Search for the cell housing the specified text and yield its (X, Y) center coordinate. 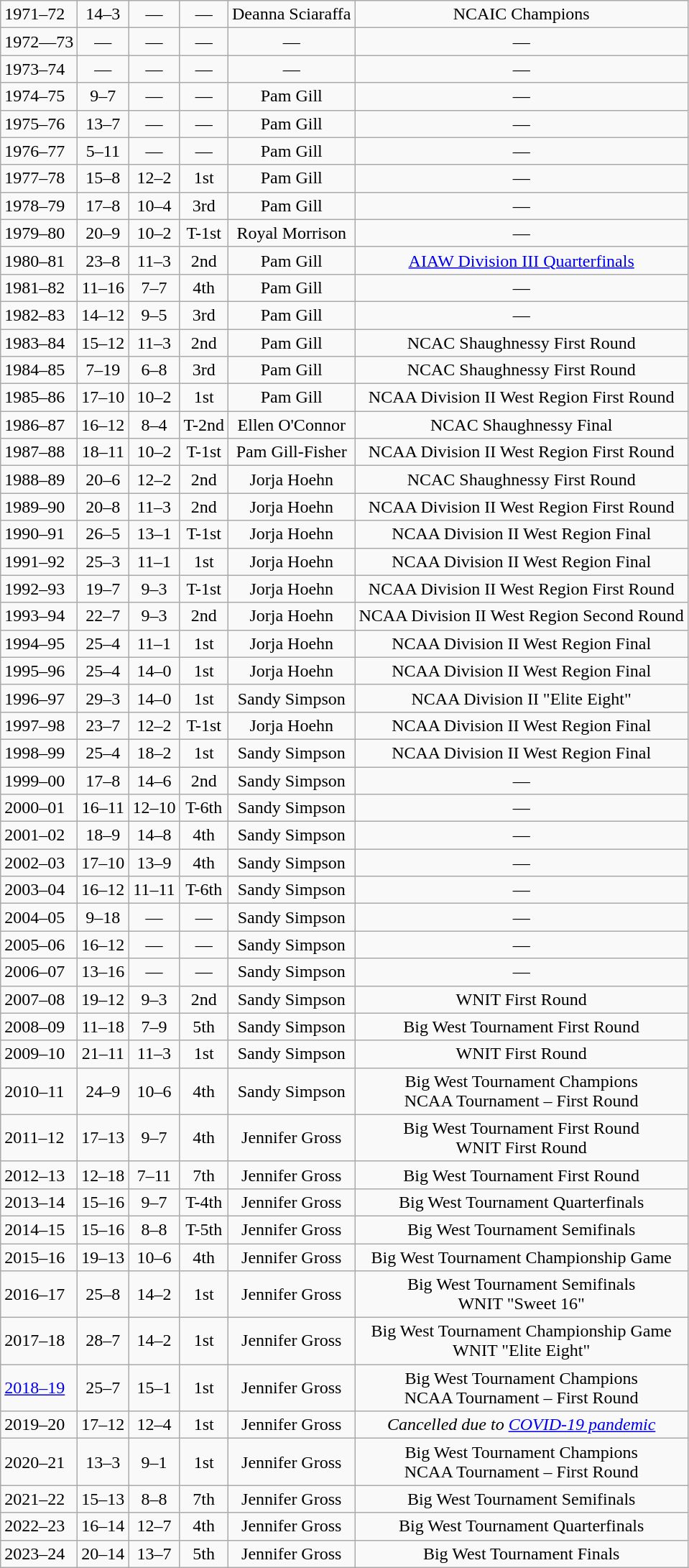
1993–94 (39, 616)
1981–82 (39, 288)
7–19 (103, 370)
1999–00 (39, 780)
1979–80 (39, 233)
1994–95 (39, 643)
1997–98 (39, 725)
7–7 (154, 288)
12–18 (103, 1175)
8–4 (154, 425)
15–12 (103, 343)
21–11 (103, 1054)
2013–14 (39, 1202)
2007–08 (39, 999)
9–5 (154, 315)
1983–84 (39, 343)
2012–13 (39, 1175)
2011–12 (39, 1137)
15–1 (154, 1388)
1975–76 (39, 124)
Deanna Sciaraffa (292, 14)
16–14 (103, 1526)
Big West Tournament Finals (522, 1554)
15–8 (103, 178)
23–8 (103, 260)
18–9 (103, 835)
NCAC Shaughnessy Final (522, 425)
2000–01 (39, 808)
1982–83 (39, 315)
2004–05 (39, 917)
17–12 (103, 1425)
11–16 (103, 288)
20–6 (103, 480)
5–11 (103, 151)
1985–86 (39, 398)
NCAA Division II "Elite Eight" (522, 698)
1976–77 (39, 151)
25–8 (103, 1294)
25–7 (103, 1388)
7–9 (154, 1027)
AIAW Division III Quarterfinals (522, 260)
12–10 (154, 808)
2001–02 (39, 835)
14–6 (154, 780)
18–11 (103, 452)
Big West Tournament Championship Game (522, 1257)
1998–99 (39, 753)
2021–22 (39, 1499)
1995–96 (39, 671)
1986–87 (39, 425)
15–13 (103, 1499)
Big West Tournament SemifinalsWNIT "Sweet 16" (522, 1294)
NCAA Division II West Region Second Round (522, 616)
20–8 (103, 507)
1996–97 (39, 698)
2015–16 (39, 1257)
2023–24 (39, 1554)
11–18 (103, 1027)
2016–17 (39, 1294)
NCAIC Champions (522, 14)
11–11 (154, 890)
28–7 (103, 1342)
1988–89 (39, 480)
20–9 (103, 233)
1974–75 (39, 96)
2005–06 (39, 945)
19–13 (103, 1257)
24–9 (103, 1091)
6–8 (154, 370)
14–3 (103, 14)
14–12 (103, 315)
16–11 (103, 808)
1991–92 (39, 561)
13–3 (103, 1462)
2009–10 (39, 1054)
20–14 (103, 1554)
Cancelled due to COVID-19 pandemic (522, 1425)
1977–78 (39, 178)
1990–91 (39, 534)
2017–18 (39, 1342)
12–7 (154, 1526)
Big West Tournament First RoundWNIT First Round (522, 1137)
18–2 (154, 753)
1971–72 (39, 14)
1973–74 (39, 69)
25–3 (103, 561)
Big West Tournament Championship GameWNIT "Elite Eight" (522, 1342)
1987–88 (39, 452)
2014–15 (39, 1229)
19–12 (103, 999)
2010–11 (39, 1091)
T-5th (204, 1229)
2008–09 (39, 1027)
22–7 (103, 616)
13–16 (103, 972)
12–4 (154, 1425)
2022–23 (39, 1526)
Big West Tournament ChampionsNCAA Tournament – First Round (522, 1091)
14–8 (154, 835)
2006–07 (39, 972)
T-2nd (204, 425)
2020–21 (39, 1462)
2019–20 (39, 1425)
29–3 (103, 698)
Royal Morrison (292, 233)
19–7 (103, 589)
26–5 (103, 534)
23–7 (103, 725)
Ellen O'Connor (292, 425)
9–18 (103, 917)
1992–93 (39, 589)
1980–81 (39, 260)
1972—73 (39, 42)
2018–19 (39, 1388)
1989–90 (39, 507)
Pam Gill-Fisher (292, 452)
1978–79 (39, 206)
1984–85 (39, 370)
T-4th (204, 1202)
9–1 (154, 1462)
17–13 (103, 1137)
10–4 (154, 206)
2003–04 (39, 890)
13–1 (154, 534)
2002–03 (39, 863)
7–11 (154, 1175)
13–9 (154, 863)
